Find where the given text appears and provide that cell's center as (X, Y) coordinate. 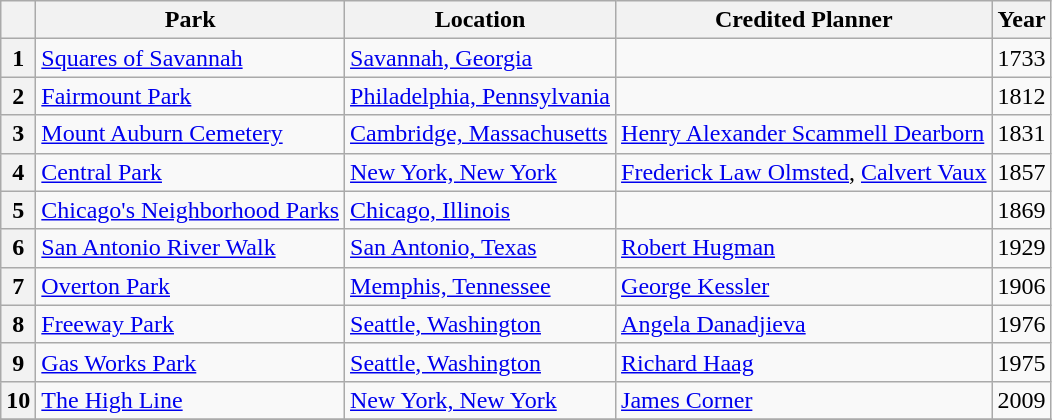
James Corner (804, 400)
1 (18, 58)
Mount Auburn Cemetery (190, 134)
Year (1022, 20)
1906 (1022, 286)
1975 (1022, 362)
4 (18, 172)
George Kessler (804, 286)
Robert Hugman (804, 248)
1976 (1022, 324)
Overton Park (190, 286)
1869 (1022, 210)
Philadelphia, Pennsylvania (480, 96)
San Antonio, Texas (480, 248)
Angela Danadjieva (804, 324)
9 (18, 362)
Cambridge, Massachusetts (480, 134)
7 (18, 286)
Frederick Law Olmsted, Calvert Vaux (804, 172)
1857 (1022, 172)
Fairmount Park (190, 96)
2 (18, 96)
6 (18, 248)
1929 (1022, 248)
Richard Haag (804, 362)
10 (18, 400)
The High Line (190, 400)
Chicago, Illinois (480, 210)
Freeway Park (190, 324)
8 (18, 324)
1831 (1022, 134)
1733 (1022, 58)
Chicago's Neighborhood Parks (190, 210)
1812 (1022, 96)
5 (18, 210)
3 (18, 134)
2009 (1022, 400)
Credited Planner (804, 20)
Squares of Savannah (190, 58)
Location (480, 20)
Gas Works Park (190, 362)
Memphis, Tennessee (480, 286)
San Antonio River Walk (190, 248)
Central Park (190, 172)
Savannah, Georgia (480, 58)
Park (190, 20)
Henry Alexander Scammell Dearborn (804, 134)
